Provide the (X, Y) coordinate of the cell's center where the given text is located.  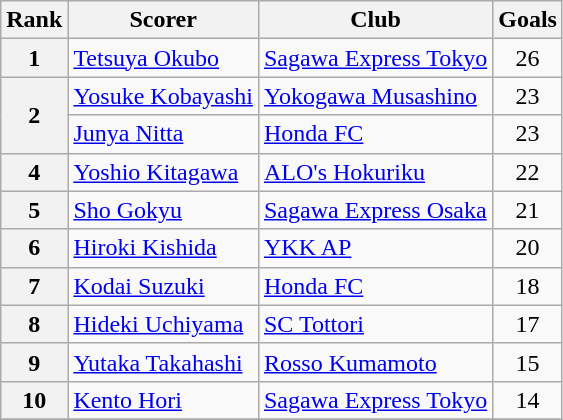
Kento Hori (164, 400)
22 (528, 172)
6 (34, 248)
Rank (34, 20)
Yokogawa Musashino (375, 96)
Club (375, 20)
Hiroki Kishida (164, 248)
Yosuke Kobayashi (164, 96)
Junya Nitta (164, 134)
4 (34, 172)
Sagawa Express Osaka (375, 210)
15 (528, 362)
Tetsuya Okubo (164, 58)
Kodai Suzuki (164, 286)
20 (528, 248)
Sho Gokyu (164, 210)
21 (528, 210)
8 (34, 324)
14 (528, 400)
YKK AP (375, 248)
ALO's Hokuriku (375, 172)
1 (34, 58)
26 (528, 58)
7 (34, 286)
2 (34, 115)
10 (34, 400)
5 (34, 210)
17 (528, 324)
Goals (528, 20)
Scorer (164, 20)
Yutaka Takahashi (164, 362)
SC Tottori (375, 324)
9 (34, 362)
Rosso Kumamoto (375, 362)
Yoshio Kitagawa (164, 172)
Hideki Uchiyama (164, 324)
18 (528, 286)
